Provide the [x, y] coordinate of the cell's center where the given text is located.  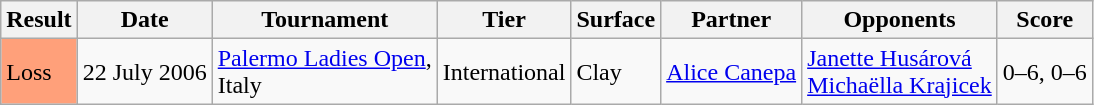
Janette Husárová Michaëlla Krajicek [900, 72]
Loss [39, 72]
Surface [616, 20]
Tournament [324, 20]
Partner [732, 20]
Date [144, 20]
Score [1044, 20]
Palermo Ladies Open, Italy [324, 72]
Opponents [900, 20]
Alice Canepa [732, 72]
International [504, 72]
Clay [616, 72]
Tier [504, 20]
Result [39, 20]
22 July 2006 [144, 72]
0–6, 0–6 [1044, 72]
